Extract the [x, y] coordinate from the center of the cell holding the provided text.  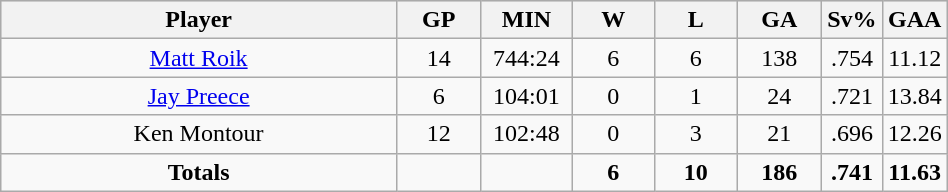
104:01 [526, 96]
3 [695, 134]
12 [438, 134]
Player [199, 20]
744:24 [526, 58]
GAA [914, 20]
Sv% [852, 20]
Matt Roik [199, 58]
MIN [526, 20]
1 [695, 96]
GP [438, 20]
L [695, 20]
W [613, 20]
102:48 [526, 134]
.741 [852, 172]
11.12 [914, 58]
186 [780, 172]
14 [438, 58]
24 [780, 96]
12.26 [914, 134]
.721 [852, 96]
.696 [852, 134]
138 [780, 58]
GA [780, 20]
Ken Montour [199, 134]
Totals [199, 172]
.754 [852, 58]
10 [695, 172]
Jay Preece [199, 96]
11.63 [914, 172]
13.84 [914, 96]
21 [780, 134]
